Return the [x, y] coordinate for the center point of the cell that contains the specified text.  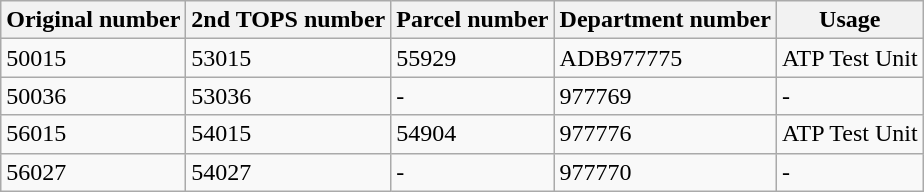
977770 [665, 172]
50015 [94, 58]
56027 [94, 172]
ADB977775 [665, 58]
50036 [94, 96]
56015 [94, 134]
55929 [472, 58]
2nd TOPS number [288, 20]
54904 [472, 134]
977776 [665, 134]
Original number [94, 20]
Department number [665, 20]
54015 [288, 134]
977769 [665, 96]
53015 [288, 58]
53036 [288, 96]
54027 [288, 172]
Usage [850, 20]
Parcel number [472, 20]
